From the cell containing the given text, extract its center point as [X, Y] coordinate. 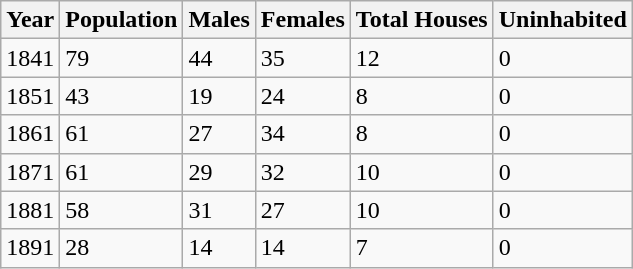
Females [302, 20]
35 [302, 58]
12 [422, 58]
Population [122, 20]
28 [122, 248]
Total Houses [422, 20]
58 [122, 210]
43 [122, 96]
34 [302, 134]
79 [122, 58]
29 [219, 172]
Males [219, 20]
Uninhabited [562, 20]
32 [302, 172]
1841 [30, 58]
1871 [30, 172]
7 [422, 248]
31 [219, 210]
1891 [30, 248]
1881 [30, 210]
1861 [30, 134]
1851 [30, 96]
19 [219, 96]
44 [219, 58]
Year [30, 20]
24 [302, 96]
